Return the (X, Y) coordinate for the center point of the cell that contains the specified text.  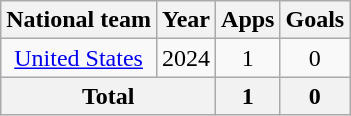
Goals (315, 20)
Year (186, 20)
Apps (248, 20)
United States (79, 58)
National team (79, 20)
2024 (186, 58)
Total (108, 96)
